Scan for the cell matching the given text and deliver its [X, Y] coordinate at center. 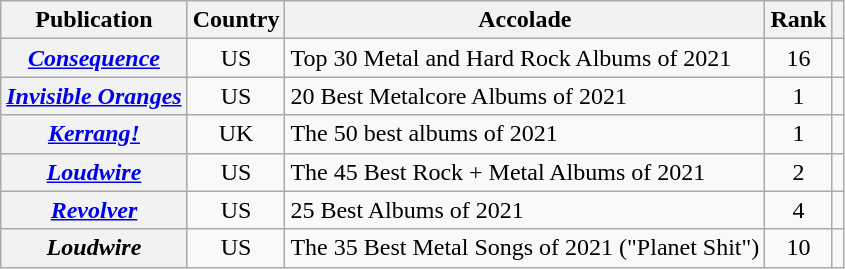
The 45 Best Rock + Metal Albums of 2021 [525, 172]
20 Best Metalcore Albums of 2021 [525, 96]
Country [236, 20]
Kerrang! [94, 134]
Top 30 Metal and Hard Rock Albums of 2021 [525, 58]
The 35 Best Metal Songs of 2021 ("Planet Shit") [525, 248]
4 [798, 210]
Revolver [94, 210]
16 [798, 58]
25 Best Albums of 2021 [525, 210]
Consequence [94, 58]
UK [236, 134]
Rank [798, 20]
Accolade [525, 20]
Invisible Oranges [94, 96]
2 [798, 172]
The 50 best albums of 2021 [525, 134]
Publication [94, 20]
10 [798, 248]
